Detect which cell encompasses the target text, then output its [X, Y] center coordinate. 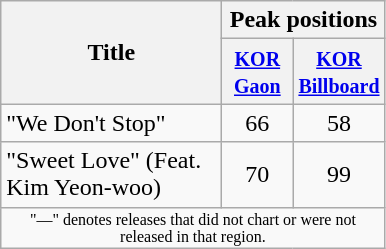
"—" denotes releases that did not chart or were not released in that region. [193, 228]
Peak positions [304, 20]
"Sweet Love" (Feat. Kim Yeon-woo) [112, 174]
KORBillboard [339, 72]
Title [112, 52]
66 [258, 123]
70 [258, 174]
KORGaon [258, 72]
58 [339, 123]
99 [339, 174]
"We Don't Stop" [112, 123]
